Capture the cell that displays the provided text and extract its [X, Y] central coordinate. 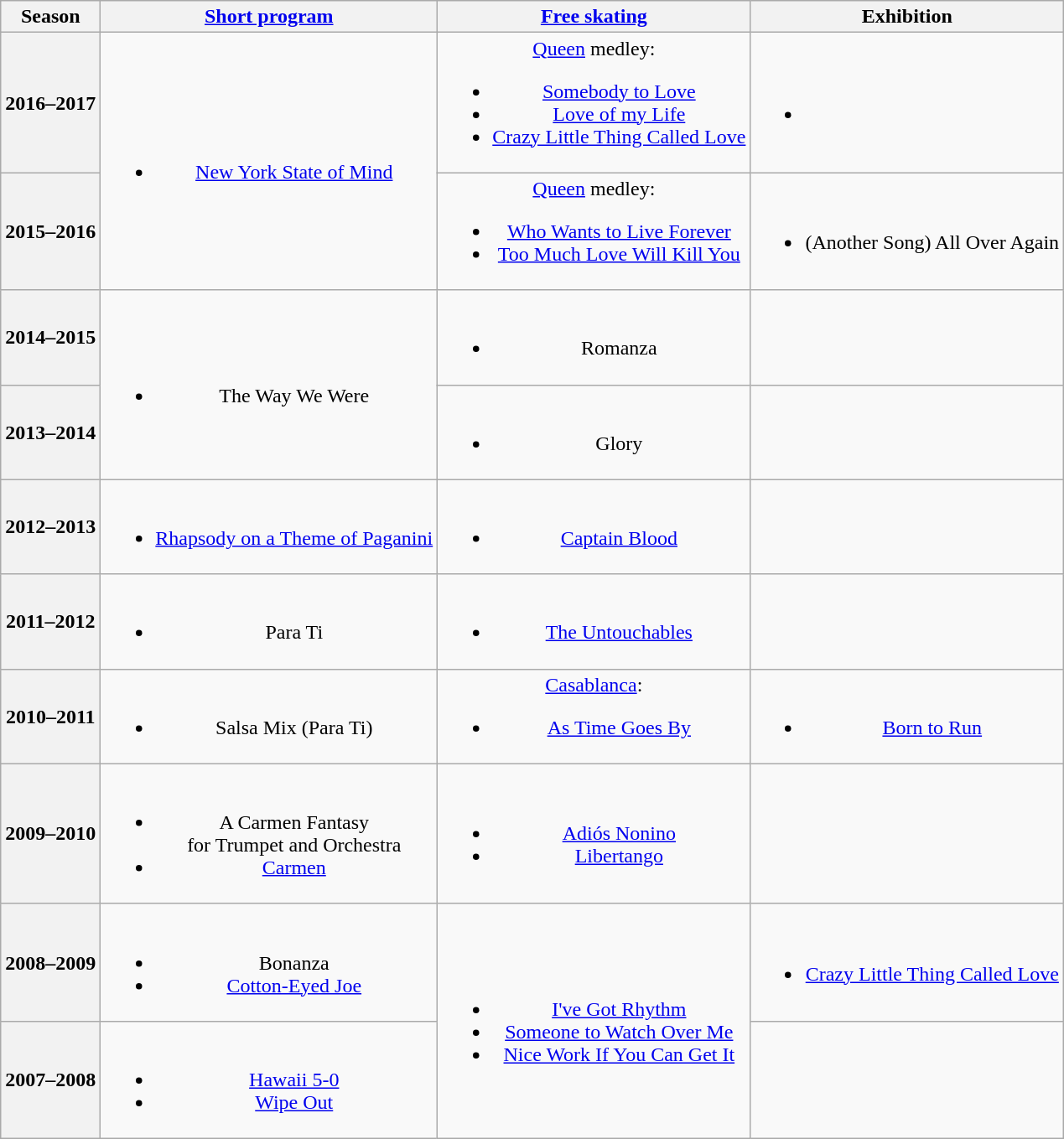
Casablanca:As Time Goes By [594, 716]
The Way We Were [269, 385]
Queen medley:Somebody to LoveLove of my LifeCrazy Little Thing Called Love [594, 102]
Rhapsody on a Theme of Paganini [269, 526]
Captain Blood [594, 526]
Queen medley:Who Wants to Live ForeverToo Much Love Will Kill You [594, 231]
I've Got RhythmSomeone to Watch Over MeNice Work If You Can Get It [594, 1021]
The Untouchables [594, 622]
Exhibition [907, 17]
Season [50, 17]
Glory [594, 432]
2010–2011 [50, 716]
2013–2014 [50, 432]
Crazy Little Thing Called Love [907, 962]
A Carmen Fantasy for Trumpet and OrchestraCarmen [269, 833]
2009–2010 [50, 833]
Para Ti [269, 622]
2011–2012 [50, 622]
Adiós NoninoLibertango [594, 833]
2008–2009 [50, 962]
2014–2015 [50, 337]
2012–2013 [50, 526]
2015–2016 [50, 231]
Born to Run [907, 716]
Salsa Mix (Para Ti) [269, 716]
Hawaii 5-0 Wipe Out [269, 1079]
Romanza [594, 337]
(Another Song) All Over Again [907, 231]
New York State of Mind [269, 161]
Short program [269, 17]
Free skating [594, 17]
2016–2017 [50, 102]
Bonanza Cotton-Eyed Joe [269, 962]
2007–2008 [50, 1079]
